Determine the [X, Y] coordinate at the center of the cell enclosing the given text.  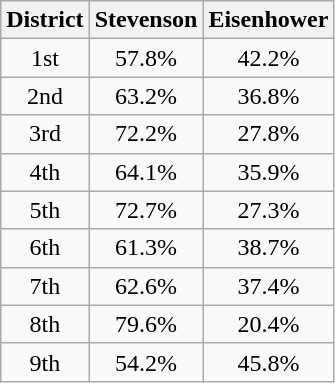
36.8% [268, 96]
35.9% [268, 172]
54.2% [146, 362]
45.8% [268, 362]
8th [45, 324]
7th [45, 286]
1st [45, 58]
61.3% [146, 248]
5th [45, 210]
63.2% [146, 96]
38.7% [268, 248]
Stevenson [146, 20]
27.3% [268, 210]
72.7% [146, 210]
37.4% [268, 286]
72.2% [146, 134]
3rd [45, 134]
64.1% [146, 172]
57.8% [146, 58]
2nd [45, 96]
20.4% [268, 324]
62.6% [146, 286]
District [45, 20]
42.2% [268, 58]
Eisenhower [268, 20]
9th [45, 362]
4th [45, 172]
79.6% [146, 324]
27.8% [268, 134]
6th [45, 248]
